Capture the cell that displays the provided text and extract its [X, Y] central coordinate. 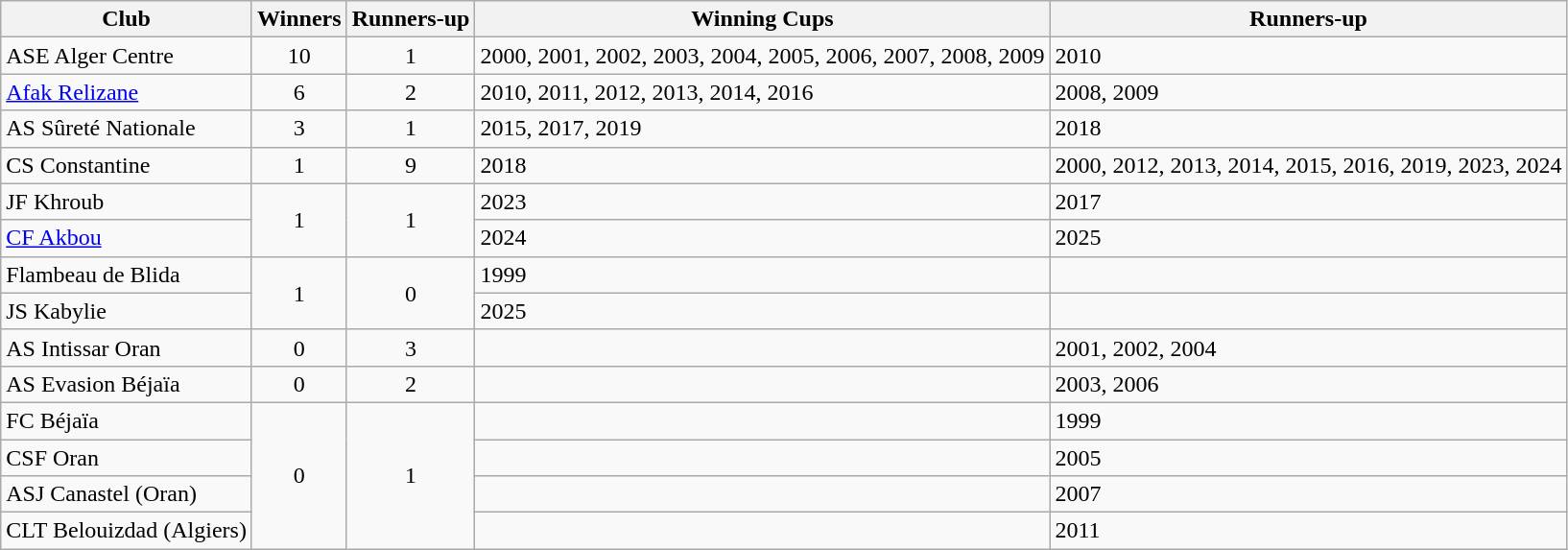
2008, 2009 [1309, 92]
JS Kabylie [127, 311]
6 [299, 92]
CS Constantine [127, 165]
9 [411, 165]
2000, 2012, 2013, 2014, 2015, 2016, 2019, 2023, 2024 [1309, 165]
ASJ Canastel (Oran) [127, 494]
2001, 2002, 2004 [1309, 347]
JF Khroub [127, 202]
Flambeau de Blida [127, 275]
2003, 2006 [1309, 384]
Afak Relizane [127, 92]
2005 [1309, 458]
CSF Oran [127, 458]
AS Intissar Oran [127, 347]
2010 [1309, 56]
2015, 2017, 2019 [762, 129]
CF Akbou [127, 238]
2024 [762, 238]
2000, 2001, 2002, 2003, 2004, 2005, 2006, 2007, 2008, 2009 [762, 56]
10 [299, 56]
2023 [762, 202]
Winners [299, 19]
FC Béjaïa [127, 420]
2011 [1309, 531]
2017 [1309, 202]
AS Sûreté Nationale [127, 129]
Winning Cups [762, 19]
ASE Alger Centre [127, 56]
AS Evasion Béjaïa [127, 384]
2010, 2011, 2012, 2013, 2014, 2016 [762, 92]
CLT Belouizdad (Algiers) [127, 531]
2007 [1309, 494]
Club [127, 19]
